Search for the cell housing the specified text and yield its [X, Y] center coordinate. 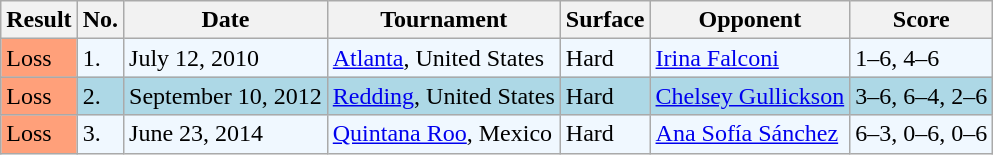
Redding, United States [444, 96]
1–6, 4–6 [922, 58]
June 23, 2014 [226, 134]
1. [100, 58]
Chelsey Gullickson [750, 96]
6–3, 0–6, 0–6 [922, 134]
Quintana Roo, Mexico [444, 134]
Tournament [444, 20]
Result [39, 20]
3. [100, 134]
Surface [605, 20]
Score [922, 20]
3–6, 6–4, 2–6 [922, 96]
Ana Sofía Sánchez [750, 134]
2. [100, 96]
Opponent [750, 20]
Irina Falconi [750, 58]
Date [226, 20]
July 12, 2010 [226, 58]
Atlanta, United States [444, 58]
No. [100, 20]
September 10, 2012 [226, 96]
